Output the [x, y] coordinate of the center of the cell containing the given text.  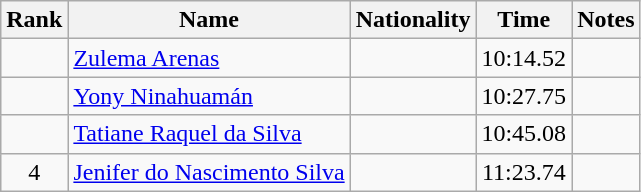
10:45.08 [524, 134]
Notes [606, 20]
Name [209, 20]
10:14.52 [524, 58]
Rank [34, 20]
Jenifer do Nascimento Silva [209, 172]
10:27.75 [524, 96]
Yony Ninahuamán [209, 96]
Zulema Arenas [209, 58]
Time [524, 20]
Nationality [413, 20]
11:23.74 [524, 172]
4 [34, 172]
Tatiane Raquel da Silva [209, 134]
